Search for the cell housing the specified text and yield its [x, y] center coordinate. 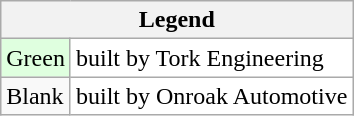
Legend [177, 20]
built by Tork Engineering [211, 58]
Blank [36, 96]
built by Onroak Automotive [211, 96]
Green [36, 58]
